Provide the [X, Y] coordinate of the cell's center where the given text is located.  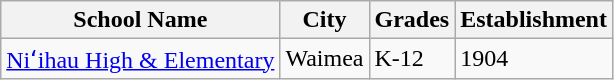
Grades [412, 20]
K-12 [412, 59]
Waimea [324, 59]
1904 [534, 59]
Niʻihau High & Elementary [140, 59]
City [324, 20]
Establishment [534, 20]
School Name [140, 20]
